Capture the cell that displays the provided text and extract its [x, y] central coordinate. 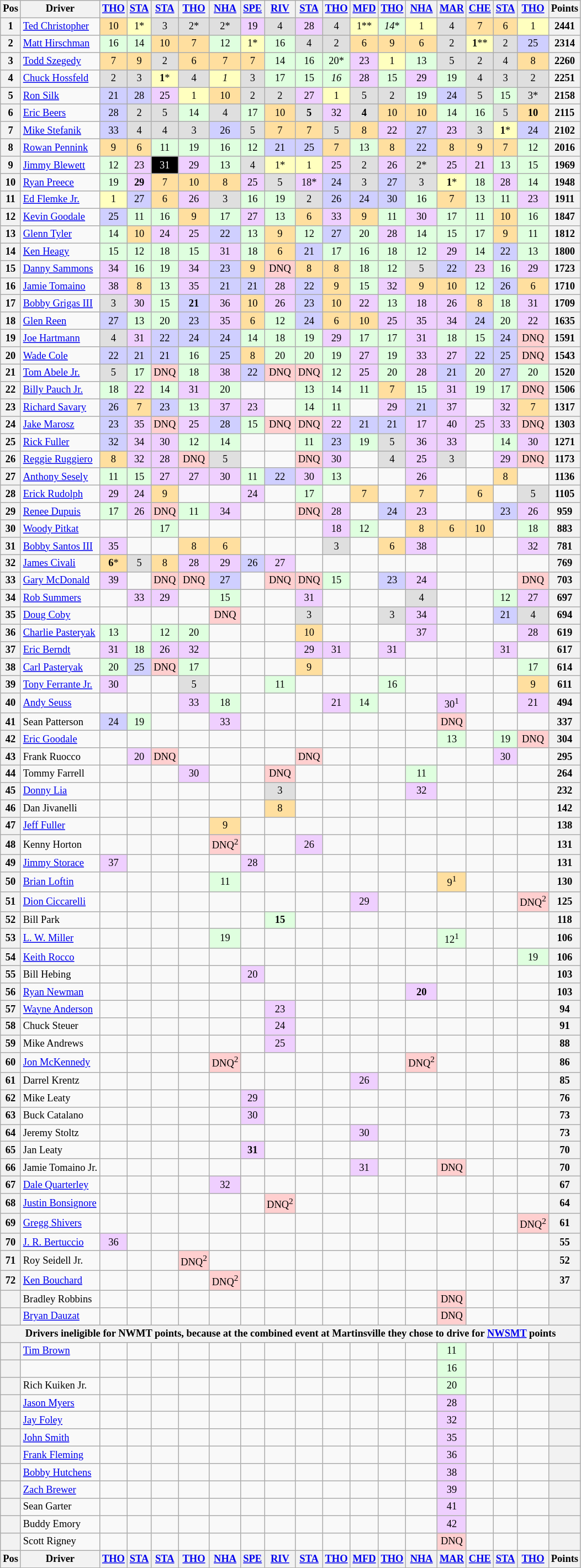
Eric Beers [60, 113]
Sean Patterson [60, 721]
304 [564, 739]
43 [11, 757]
60 [11, 1063]
Rowan Pennink [60, 148]
Reggie Ruggiero [60, 460]
295 [564, 757]
Roy Seidell Jr. [60, 1261]
703 [564, 581]
Matt Hirschman [60, 44]
Ron Silk [60, 96]
1969 [564, 165]
1173 [564, 460]
45 [11, 791]
Ken Heagy [60, 252]
Tim Brown [60, 1351]
Chuck Hossfeld [60, 78]
614 [564, 667]
Carl Pasteryak [60, 667]
1812 [564, 234]
Jimmy Blewett [60, 165]
Glenn Tyler [60, 234]
2251 [564, 78]
697 [564, 598]
118 [564, 920]
Jeremy Stoltz [60, 1133]
Rob Summers [60, 598]
48 [11, 844]
1635 [564, 321]
619 [564, 633]
Glen Reen [60, 321]
J. R. Bertuccio [60, 1242]
125 [564, 901]
59 [11, 1044]
Woody Pitkat [60, 529]
Kenny Horton [60, 844]
Jason Myers [60, 1403]
14* [392, 27]
Mike Leaty [60, 1098]
883 [564, 529]
959 [564, 511]
Jan Leaty [60, 1150]
264 [564, 774]
John Smith [60, 1438]
Kevin Goodale [60, 217]
85 [564, 1081]
6* [113, 563]
58 [11, 1026]
1303 [564, 425]
Brian Loftin [60, 881]
54 [11, 958]
121 [452, 939]
Scott Rigney [60, 1542]
Mike Stefanik [60, 130]
Donny Lia [60, 791]
Jamie Tomaino Jr. [60, 1168]
50 [11, 881]
611 [564, 685]
Ryan Newman [60, 992]
Buddy Emory [60, 1524]
53 [11, 939]
Tom Abele Jr. [60, 373]
71 [11, 1261]
Todd Szegedy [60, 61]
L. W. Miller [60, 939]
1317 [564, 408]
Ryan Preece [60, 182]
3* [534, 96]
2158 [564, 96]
2102 [564, 130]
18* [309, 182]
2260 [564, 61]
Jon McKennedy [60, 1063]
Jake Marosz [60, 425]
Renee Dupuis [60, 511]
Bill Hebing [60, 974]
Dion Ciccarelli [60, 901]
Sean Garter [60, 1507]
20* [336, 61]
Dan Jivanelli [60, 809]
James Civali [60, 563]
Bradley Robbins [60, 1299]
694 [564, 615]
Andy Seuss [60, 703]
301 [452, 703]
49 [11, 863]
494 [564, 703]
68 [11, 1203]
Frank Ruocco [60, 757]
1710 [564, 286]
Eric Berndt [60, 650]
66 [11, 1168]
Ted Christopher [60, 27]
76 [564, 1098]
Frank Fleming [60, 1455]
1136 [564, 477]
232 [564, 791]
769 [564, 563]
1911 [564, 200]
2016 [564, 148]
142 [564, 809]
138 [564, 826]
Danny Sammons [60, 268]
51 [11, 901]
Justin Bonsignore [60, 1203]
Drivers ineligible for NWMT points, because at the combined event at Martinsville they chose to drive for NWSMT points [290, 1333]
130 [564, 881]
Bobby Santos III [60, 546]
Richard Savary [60, 408]
88 [564, 1044]
Erick Rudolph [60, 494]
1105 [564, 494]
Billy Pauch Jr. [60, 390]
Jimmy Storace [60, 863]
86 [564, 1063]
Buck Catalano [60, 1116]
Tony Ferrante Jr. [60, 685]
46 [11, 809]
Doug Coby [60, 615]
47 [11, 826]
Charlie Pasteryak [60, 633]
Anthony Sesely [60, 477]
Wade Cole [60, 356]
63 [11, 1116]
Eric Goodale [60, 739]
72 [11, 1281]
94 [564, 1010]
1520 [564, 373]
617 [564, 650]
Wayne Anderson [60, 1010]
1543 [564, 356]
Gregg Shivers [60, 1223]
62 [11, 1098]
2314 [564, 44]
Ken Bouchard [60, 1281]
2441 [564, 27]
Rick Fuller [60, 442]
Bobby Grigas III [60, 304]
Darrel Krentz [60, 1081]
Tommy Farrell [60, 774]
44 [11, 774]
1709 [564, 304]
Mike Andrews [60, 1044]
Keith Rocco [60, 958]
1800 [564, 252]
1723 [564, 268]
Zach Brewer [60, 1490]
Gary McDonald [60, 581]
1271 [564, 442]
Jamie Tomaino [60, 286]
65 [11, 1150]
1591 [564, 338]
Rich Kuiken Jr. [60, 1386]
1847 [564, 217]
1948 [564, 182]
Bobby Hutchens [60, 1472]
Ed Flemke Jr. [60, 200]
Jay Foley [60, 1421]
Chuck Steuer [60, 1026]
781 [564, 546]
1506 [564, 390]
57 [11, 1010]
Bill Park [60, 920]
Jeff Fuller [60, 826]
337 [564, 721]
69 [11, 1223]
Bryan Dauzat [60, 1317]
56 [11, 992]
2115 [564, 113]
Dale Quarterley [60, 1185]
Joe Hartmann [60, 338]
